From the cell containing the given text, extract its center point as (X, Y) coordinate. 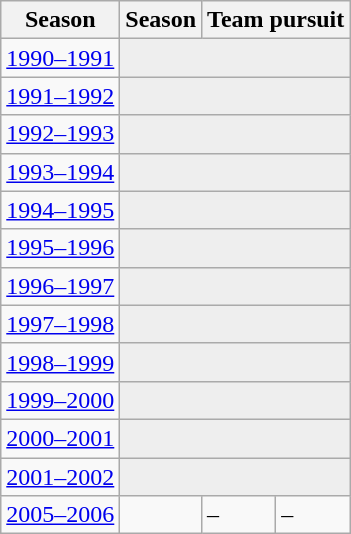
2001–2002 (60, 477)
Team pursuit (276, 20)
1996–1997 (60, 286)
1992–1993 (60, 134)
1993–1994 (60, 172)
1998–1999 (60, 362)
1997–1998 (60, 324)
2005–2006 (60, 515)
1990–1991 (60, 58)
2000–2001 (60, 438)
1995–1996 (60, 248)
1999–2000 (60, 400)
1994–1995 (60, 210)
1991–1992 (60, 96)
